From the cell containing the given text, extract its center point as (x, y) coordinate. 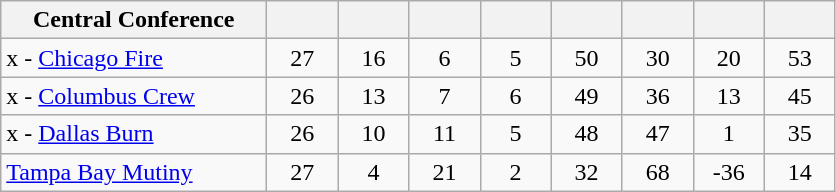
7 (444, 96)
1 (728, 134)
16 (374, 58)
4 (374, 172)
20 (728, 58)
-36 (728, 172)
x - Dallas Burn (134, 134)
48 (586, 134)
45 (800, 96)
x - Chicago Fire (134, 58)
50 (586, 58)
Central Conference (134, 20)
10 (374, 134)
53 (800, 58)
49 (586, 96)
36 (658, 96)
x - Columbus Crew (134, 96)
11 (444, 134)
30 (658, 58)
35 (800, 134)
21 (444, 172)
32 (586, 172)
47 (658, 134)
2 (516, 172)
Tampa Bay Mutiny (134, 172)
68 (658, 172)
14 (800, 172)
